From the cell containing the given text, extract its center point as (x, y) coordinate. 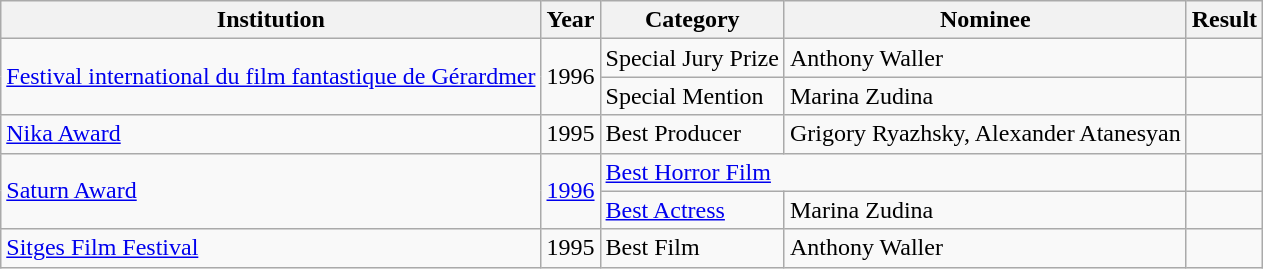
Grigory Ryazhsky, Alexander Atanesyan (985, 134)
Category (692, 20)
Best Actress (692, 210)
Saturn Award (271, 191)
Year (570, 20)
Special Jury Prize (692, 58)
Best Horror Film (893, 172)
Festival international du film fantastique de Gérardmer (271, 77)
Special Mention (692, 96)
Result (1224, 20)
Nominee (985, 20)
Sitges Film Festival (271, 248)
Best Producer (692, 134)
Institution (271, 20)
Best Film (692, 248)
Nika Award (271, 134)
